Capture the cell that displays the provided text and extract its [X, Y] central coordinate. 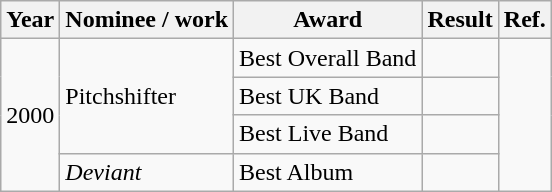
Year [30, 20]
Deviant [147, 172]
Best Album [328, 172]
Award [328, 20]
Best UK Band [328, 96]
2000 [30, 115]
Best Live Band [328, 134]
Ref. [524, 20]
Pitchshifter [147, 96]
Result [460, 20]
Nominee / work [147, 20]
Best Overall Band [328, 58]
